Provide the (x, y) coordinate of the cell's center where the given text is located.  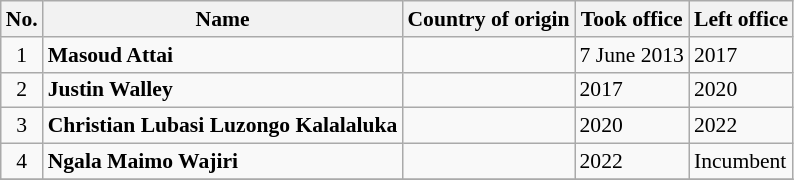
No. (22, 19)
7 June 2013 (631, 55)
Masoud Attai (223, 55)
3 (22, 126)
Christian Lubasi Luzongo Kalalaluka (223, 126)
Name (223, 19)
2 (22, 90)
Country of origin (488, 19)
4 (22, 162)
Left office (741, 19)
Ngala Maimo Wajiri (223, 162)
Justin Walley (223, 90)
Took office (631, 19)
Incumbent (741, 162)
1 (22, 55)
